From the cell containing the given text, extract its center point as (x, y) coordinate. 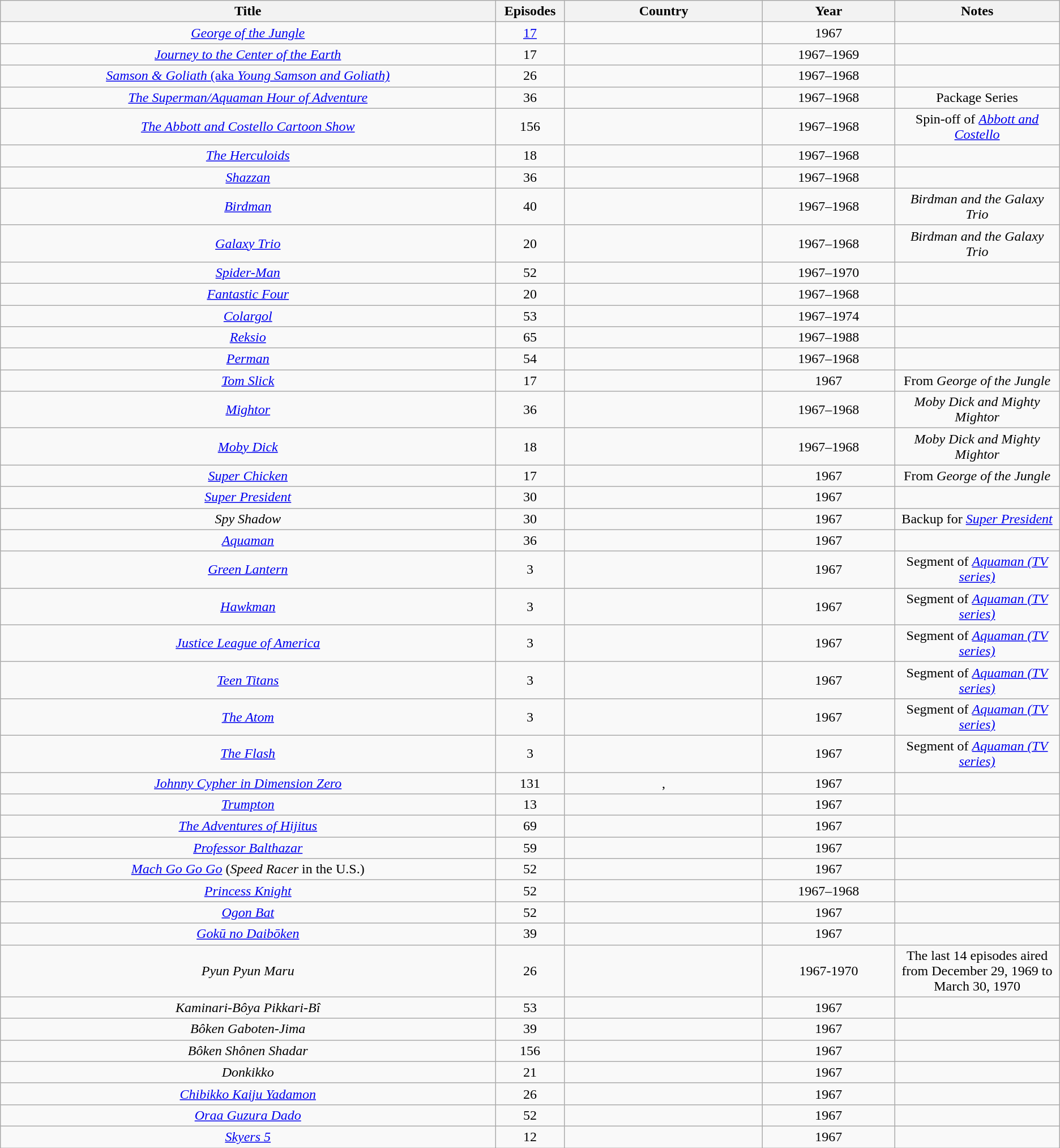
Spy Shadow (248, 519)
Birdman (248, 206)
21 (530, 1072)
40 (530, 206)
Package Series (977, 97)
Pyun Pyun Maru (248, 971)
Spider-Man (248, 272)
Chibikko Kaiju Yadamon (248, 1094)
Backup for Super President (977, 519)
Tom Slick (248, 381)
Mach Go Go Go (Speed Racer in the U.S.) (248, 869)
Princess Knight (248, 891)
Aquaman (248, 540)
Country (664, 11)
12 (530, 1137)
The Superman/Aquaman Hour of Adventure (248, 97)
Mightor (248, 410)
Episodes (530, 11)
Donkikko (248, 1072)
65 (530, 338)
Oraa Guzura Dado (248, 1115)
The last 14 episodes aired from December 29, 1969 to March 30, 1970 (977, 971)
Perman (248, 359)
The Adventures of Hijitus (248, 826)
Journey to the Center of the Earth (248, 54)
Notes (977, 11)
Johnny Cypher in Dimension Zero (248, 783)
Ogon Bat (248, 912)
Samson & Goliath (aka Young Samson and Goliath) (248, 76)
, (664, 783)
Bôken Gaboten-Jima (248, 1029)
Colargol (248, 315)
Reksio (248, 338)
Kaminari-Bôya Pikkari-Bî (248, 1008)
54 (530, 359)
Professor Balthazar (248, 848)
Moby Dick (248, 446)
69 (530, 826)
Justice League of America (248, 643)
Gokū no Daibōken (248, 934)
The Flash (248, 753)
Green Lantern (248, 570)
Galaxy Trio (248, 244)
Spin-off of Abbott and Costello (977, 127)
1967–1974 (829, 315)
Skyers 5 (248, 1137)
Teen Titans (248, 680)
Year (829, 11)
Fantastic Four (248, 294)
The Abbott and Costello Cartoon Show (248, 127)
1967–1969 (829, 54)
The Atom (248, 717)
Super Chicken (248, 476)
1967–1970 (829, 272)
The Herculoids (248, 156)
Title (248, 11)
13 (530, 805)
George of the Jungle (248, 33)
59 (530, 848)
Hawkman (248, 606)
Shazzan (248, 177)
Bôken Shônen Shadar (248, 1051)
Trumpton (248, 805)
Super President (248, 497)
131 (530, 783)
1967-1970 (829, 971)
1967–1988 (829, 338)
